Search for the cell housing the specified text and yield its (x, y) center coordinate. 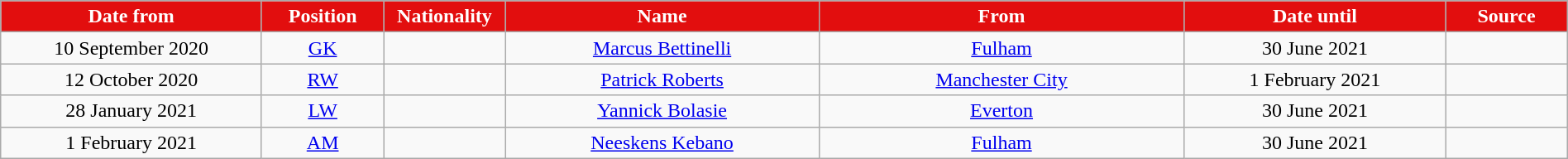
Everton (1002, 111)
Position (323, 17)
Date from (131, 17)
RW (323, 79)
Neeskens Kebano (662, 142)
LW (323, 111)
Marcus Bettinelli (662, 48)
Source (1507, 17)
AM (323, 142)
12 October 2020 (131, 79)
Yannick Bolasie (662, 111)
10 September 2020 (131, 48)
Name (662, 17)
Date until (1315, 17)
28 January 2021 (131, 111)
Nationality (445, 17)
Patrick Roberts (662, 79)
From (1002, 17)
GK (323, 48)
Manchester City (1002, 79)
